Determine the (x, y) coordinate at the center of the cell enclosing the given text.  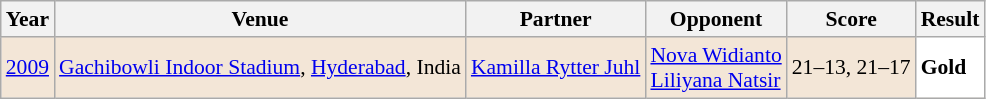
Nova Widianto Liliyana Natsir (716, 68)
Score (852, 19)
Partner (556, 19)
21–13, 21–17 (852, 68)
Kamilla Rytter Juhl (556, 68)
Gachibowli Indoor Stadium, Hyderabad, India (260, 68)
Result (950, 19)
Year (28, 19)
Opponent (716, 19)
Gold (950, 68)
2009 (28, 68)
Venue (260, 19)
